For the text-containing cell, return its midpoint in (X, Y) coordinate format. 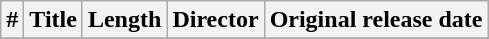
Length (124, 20)
# (12, 20)
Director (216, 20)
Original release date (376, 20)
Title (54, 20)
